Identify which cell holds the provided text, then report its [x, y] central coordinate. 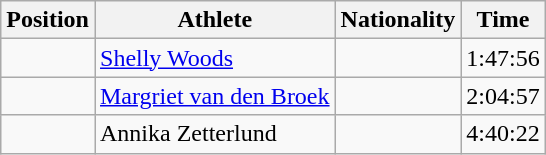
1:47:56 [503, 58]
Nationality [398, 20]
Athlete [214, 20]
2:04:57 [503, 96]
Time [503, 20]
Shelly Woods [214, 58]
4:40:22 [503, 134]
Margriet van den Broek [214, 96]
Annika Zetterlund [214, 134]
Position [48, 20]
